Find where the given text appears and provide that cell's center as (X, Y) coordinate. 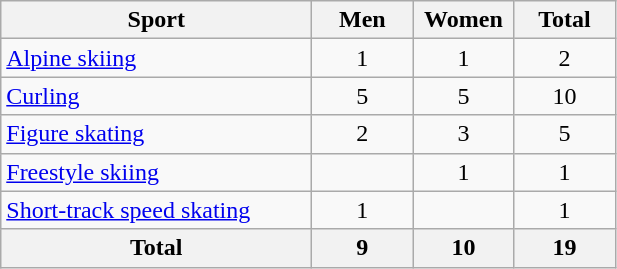
Figure skating (156, 134)
Freestyle skiing (156, 172)
Men (362, 20)
Alpine skiing (156, 58)
Curling (156, 96)
Short-track speed skating (156, 210)
9 (362, 248)
3 (464, 134)
19 (564, 248)
Women (464, 20)
Sport (156, 20)
